Search for the cell housing the specified text and yield its [X, Y] center coordinate. 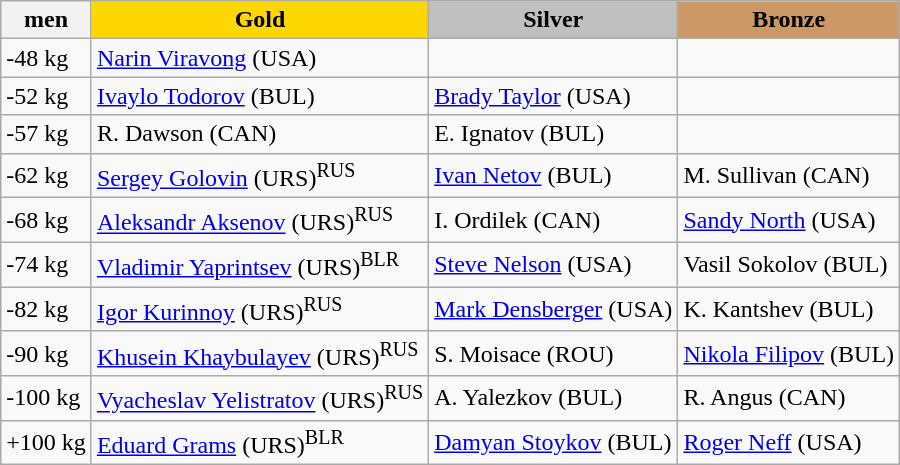
A. Yalezkov (BUL) [554, 398]
Khusein Khaybulayev (URS)RUS [260, 354]
Nikola Filipov (BUL) [789, 354]
-52 kg [46, 96]
M. Sullivan (CAN) [789, 176]
Silver [554, 20]
-82 kg [46, 310]
Vyacheslav Yelistratov (URS)RUS [260, 398]
Narin Viravong (USA) [260, 58]
-62 kg [46, 176]
Ivan Netov (BUL) [554, 176]
-100 kg [46, 398]
Roger Neff (USA) [789, 442]
Steve Nelson (USA) [554, 264]
Vasil Sokolov (BUL) [789, 264]
Damyan Stoykov (BUL) [554, 442]
K. Kantshev (BUL) [789, 310]
-57 kg [46, 134]
Gold [260, 20]
Ivaylo Todorov (BUL) [260, 96]
-90 kg [46, 354]
-74 kg [46, 264]
+100 kg [46, 442]
R. Dawson (CAN) [260, 134]
Bronze [789, 20]
I. Ordilek (CAN) [554, 220]
R. Angus (CAN) [789, 398]
men [46, 20]
Igor Kurinnoy (URS)RUS [260, 310]
Mark Densberger (USA) [554, 310]
Brady Taylor (USA) [554, 96]
S. Moisace (ROU) [554, 354]
Aleksandr Aksenov (URS)RUS [260, 220]
-48 kg [46, 58]
Vladimir Yaprintsev (URS)BLR [260, 264]
E. Ignatov (BUL) [554, 134]
Sandy North (USA) [789, 220]
Eduard Grams (URS)BLR [260, 442]
-68 kg [46, 220]
Sergey Golovin (URS)RUS [260, 176]
